Return the (X, Y) coordinate for the center point of the cell that contains the specified text.  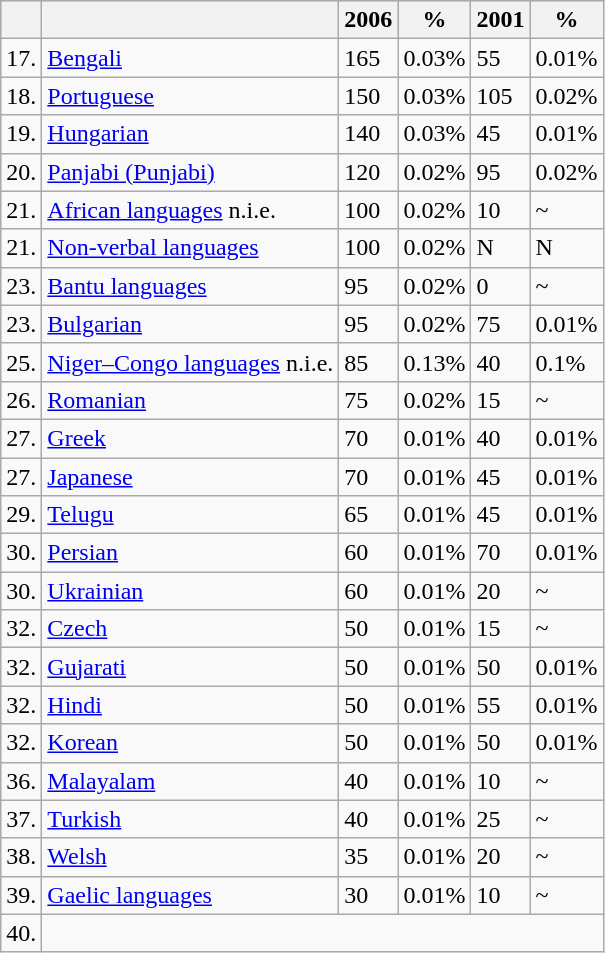
150 (368, 96)
38. (22, 857)
2006 (368, 20)
0.1% (566, 362)
Czech (190, 629)
19. (22, 134)
Telugu (190, 515)
40. (22, 933)
120 (368, 172)
African languages n.i.e. (190, 210)
35 (368, 857)
Turkish (190, 819)
0 (500, 286)
39. (22, 895)
Gujarati (190, 667)
29. (22, 515)
105 (500, 96)
Panjabi (Punjabi) (190, 172)
Gaelic languages (190, 895)
Romanian (190, 400)
0.13% (434, 362)
Niger–Congo languages n.i.e. (190, 362)
Persian (190, 553)
25. (22, 362)
Bengali (190, 58)
Non-verbal languages (190, 248)
Welsh (190, 857)
Bulgarian (190, 324)
85 (368, 362)
140 (368, 134)
Ukrainian (190, 591)
Malayalam (190, 781)
Portuguese (190, 96)
Hindi (190, 705)
65 (368, 515)
36. (22, 781)
Korean (190, 743)
30 (368, 895)
Bantu languages (190, 286)
17. (22, 58)
165 (368, 58)
Greek (190, 438)
25 (500, 819)
26. (22, 400)
20. (22, 172)
Japanese (190, 477)
Hungarian (190, 134)
2001 (500, 20)
18. (22, 96)
37. (22, 819)
